Provide the (x, y) coordinate of the cell's center where the given text is located.  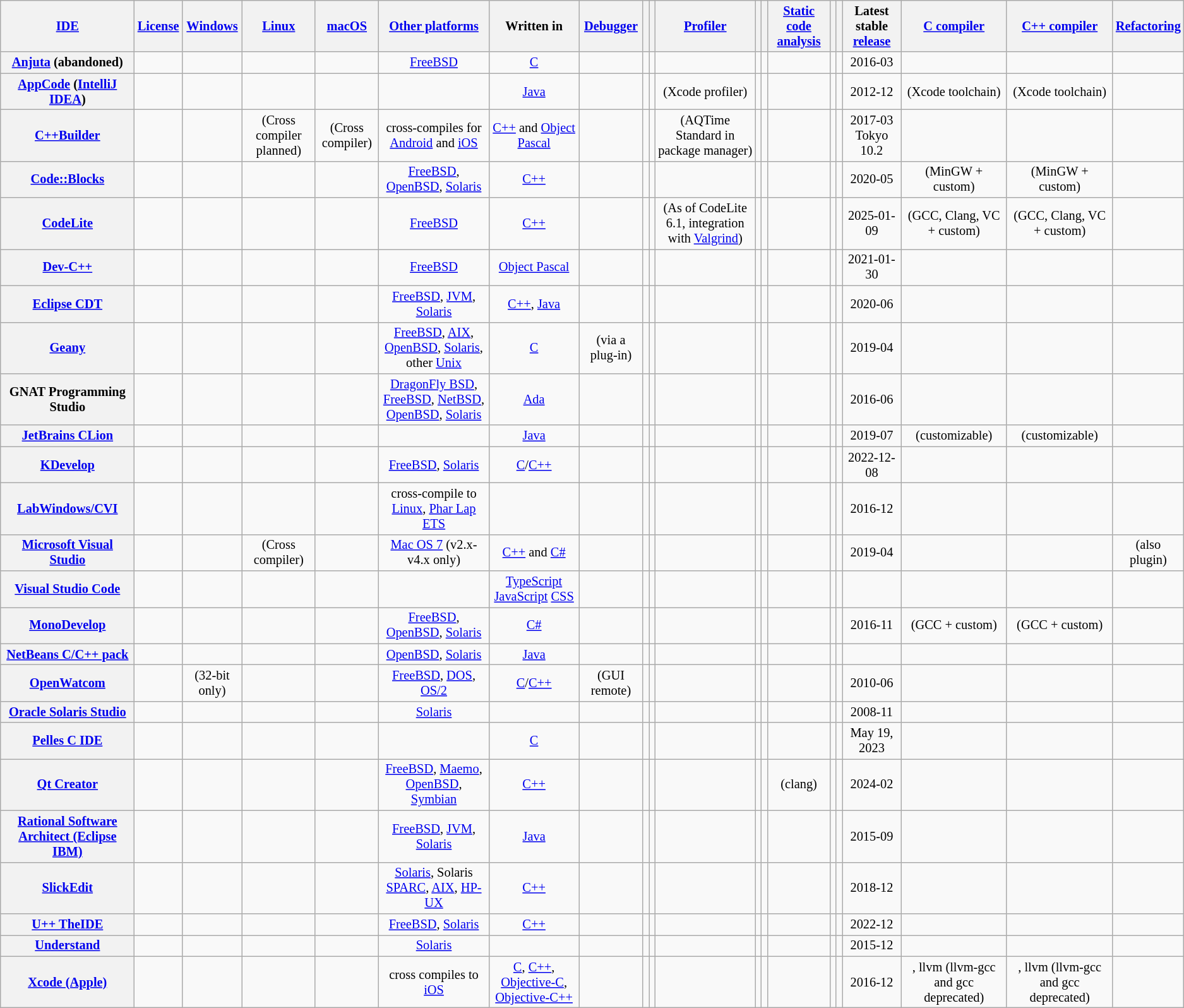
SlickEdit (68, 888)
Debugger (611, 26)
C, C++, Objective-C, Objective-C++ (534, 982)
2016-11 (871, 625)
Other platforms (434, 26)
2022-12 (871, 924)
Pelles C IDE (68, 741)
Latest stable release (871, 26)
NetBeans C/C++ pack (68, 654)
C++Builder (68, 135)
2015-09 (871, 836)
Ada (534, 399)
cross-compile to Linux, Phar Lap ETS (434, 508)
C++, Java (534, 304)
LabWindows/CVI (68, 508)
(via a plug-in) (611, 348)
C# (534, 625)
2017-03 Tokyo 10.2 (871, 135)
Profiler (705, 26)
FreeBSD, DOS, OS/2 (434, 683)
KDevelop (68, 465)
Refactoring (1148, 26)
Oracle Solaris Studio (68, 712)
CodeLite (68, 224)
Dev-C++ (68, 267)
(also plugin) (1148, 553)
2020-05 (871, 179)
FreeBSD, AIX, OpenBSD, Solaris, other Unix (434, 348)
Windows (212, 26)
(Xcode profiler) (705, 92)
2016-03 (871, 63)
cross compiles to iOS (434, 982)
Xcode (Apple) (68, 982)
Understand (68, 945)
Visual Studio Code (68, 589)
(As of CodeLite 6.1, integration with Valgrind) (705, 224)
2024-02 (871, 784)
2015-12 (871, 945)
Rational Software Architect (Eclipse IBM) (68, 836)
(AQTime Standard in package manager) (705, 135)
2008-11 (871, 712)
Anjuta (abandoned) (68, 63)
GNAT Programming Studio (68, 399)
FreeBSD, Maemo, OpenBSD, Symbian (434, 784)
JetBrains CLion (68, 436)
(32-bit only) (212, 683)
(clang) (798, 784)
(Cross compiler planned) (279, 135)
2012-12 (871, 92)
May 19, 2023 (871, 741)
2019-07 (871, 436)
OpenBSD, Solaris (434, 654)
Geany (68, 348)
Object Pascal (534, 267)
2010-06 (871, 683)
Qt Creator (68, 784)
MonoDevelop (68, 625)
2018-12 (871, 888)
Mac OS 7 (v2.x-v4.x only) (434, 553)
macOS (347, 26)
IDE (68, 26)
Written in (534, 26)
2020-06 (871, 304)
U++ TheIDE (68, 924)
Linux (279, 26)
C compiler (954, 26)
2016-06 (871, 399)
AppCode (IntelliJ IDEA) (68, 92)
C++ compiler (1060, 26)
2022-12-08 (871, 465)
DragonFly BSD, FreeBSD, NetBSD, OpenBSD, Solaris (434, 399)
Code::Blocks (68, 179)
Microsoft Visual Studio (68, 553)
2021-01-30 (871, 267)
C++ and Object Pascal (534, 135)
Static code analysis (798, 26)
License (158, 26)
2025-01-09 (871, 224)
(GUI remote) (611, 683)
OpenWatcom (68, 683)
TypeScript JavaScript CSS (534, 589)
Solaris, Solaris SPARC, AIX, HP-UX (434, 888)
cross-compiles for Android and iOS (434, 135)
Eclipse CDT (68, 304)
C++ and C# (534, 553)
